Locate the cell with the specified text and output its [x, y] center coordinate. 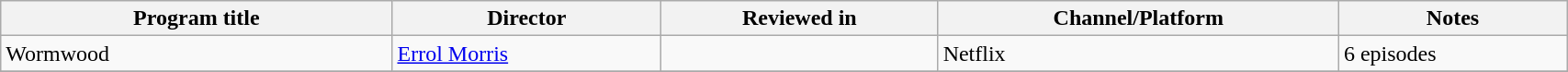
Errol Morris [527, 54]
Notes [1452, 18]
Director [527, 18]
Channel/Platform [1138, 18]
Netflix [1138, 54]
Program title [197, 18]
6 episodes [1452, 54]
Wormwood [197, 54]
Reviewed in [800, 18]
